Identify which cell holds the provided text, then report its (x, y) central coordinate. 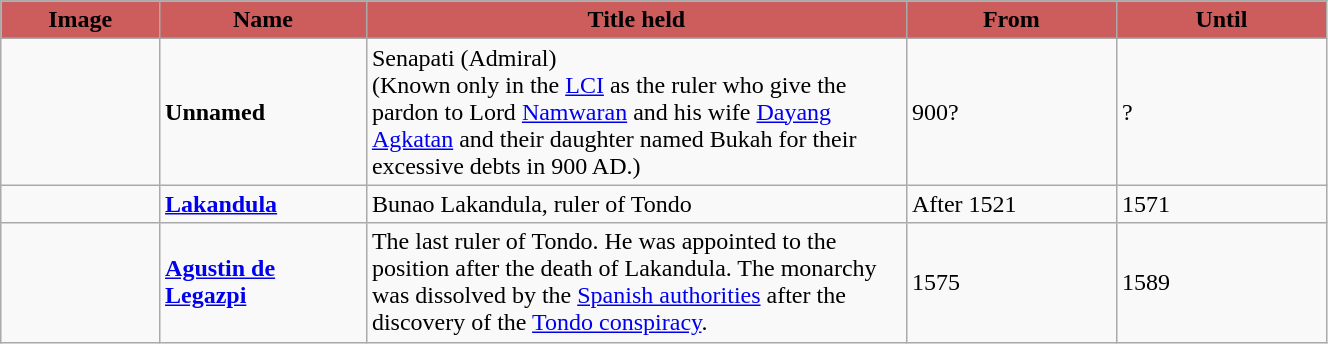
Title held (636, 20)
Bunao Lakandula, ruler of Tondo (636, 204)
Image (80, 20)
After 1521 (1011, 204)
Name (264, 20)
Until (1221, 20)
Agustin de Legazpi (264, 282)
Lakandula (264, 204)
900? (1011, 112)
Unnamed (264, 112)
From (1011, 20)
1589 (1221, 282)
1575 (1011, 282)
1571 (1221, 204)
? (1221, 112)
